Output the (x, y) coordinate of the center of the cell containing the given text.  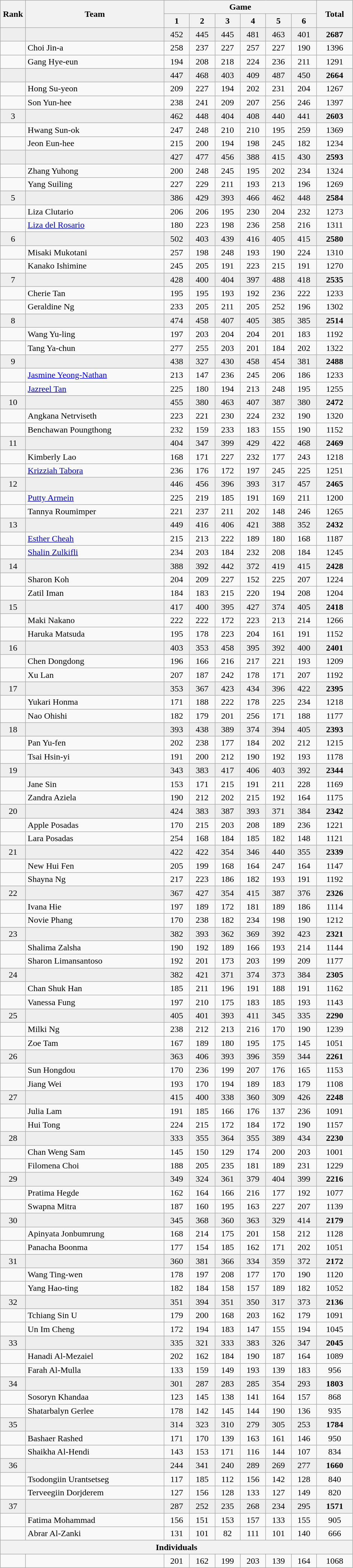
2687 (334, 34)
Xu Lan (95, 675)
1302 (334, 307)
293 (304, 1384)
2339 (334, 852)
452 (177, 34)
253 (304, 1424)
Shaikha Al-Hendi (95, 1452)
279 (253, 1424)
34 (13, 1384)
1221 (334, 825)
169 (279, 498)
152 (253, 579)
18 (13, 729)
446 (177, 484)
418 (304, 280)
2261 (334, 1057)
2321 (334, 934)
Team (95, 14)
Krizziah Tabora (95, 471)
397 (253, 280)
13 (13, 525)
8 (13, 320)
Jasmine Yeong-Nathan (95, 375)
Son Yun-hee (95, 102)
1068 (334, 1561)
2401 (334, 648)
242 (228, 675)
327 (202, 361)
Sharon Limansantoso (95, 961)
956 (334, 1370)
Apple Posadas (95, 825)
Novie Phang (95, 920)
379 (253, 1179)
Kimberly Lao (95, 457)
349 (177, 1179)
254 (177, 839)
285 (253, 1384)
2535 (334, 280)
344 (304, 1057)
1128 (334, 1234)
295 (304, 1506)
Wang Yu-ling (95, 334)
2 (202, 21)
1265 (334, 511)
2584 (334, 198)
151 (202, 1520)
455 (177, 402)
343 (177, 770)
666 (334, 1534)
Hong Su-yeon (95, 89)
1143 (334, 1002)
1571 (334, 1506)
19 (13, 770)
26 (13, 1057)
1144 (334, 947)
341 (202, 1465)
Chan Shuk Han (95, 988)
426 (304, 1097)
173 (228, 961)
Total (334, 14)
474 (177, 320)
1139 (334, 1206)
1803 (334, 1384)
2045 (334, 1343)
136 (304, 1411)
935 (334, 1411)
408 (253, 116)
Shayna Ng (95, 879)
2248 (334, 1097)
905 (334, 1520)
411 (253, 1015)
23 (13, 934)
Shalima Zalsha (95, 947)
368 (202, 1220)
1121 (334, 839)
409 (253, 75)
2664 (334, 75)
376 (304, 893)
428 (177, 280)
1251 (334, 471)
1157 (334, 1125)
Haruka Matsuda (95, 634)
386 (177, 198)
323 (202, 1424)
1266 (334, 621)
1397 (334, 102)
36 (13, 1465)
154 (202, 1247)
137 (279, 1111)
366 (228, 1261)
143 (177, 1452)
243 (304, 457)
324 (202, 1179)
New Hui Fen (95, 866)
82 (228, 1534)
Filomena Choi (95, 1166)
424 (177, 811)
283 (228, 1384)
502 (177, 239)
112 (228, 1479)
241 (202, 102)
160 (202, 1206)
Esther Cheah (95, 539)
2488 (334, 361)
20 (13, 811)
1229 (334, 1166)
Chen Dongdong (95, 661)
116 (253, 1452)
1175 (334, 797)
305 (279, 1424)
487 (279, 75)
107 (304, 1452)
1291 (334, 62)
Terveegiin Dorjderem (95, 1493)
Hui Tong (95, 1125)
447 (177, 75)
Individuals (177, 1547)
Tchiang Sin U (95, 1316)
Rank (13, 14)
14 (13, 566)
Tsai Hsin-yi (95, 757)
1052 (334, 1288)
1311 (334, 225)
255 (202, 348)
17 (13, 689)
2305 (334, 975)
218 (228, 62)
2432 (334, 525)
30 (13, 1220)
2344 (334, 770)
1255 (334, 389)
2342 (334, 811)
Jazreel Tan (95, 389)
2580 (334, 239)
1178 (334, 757)
4 (253, 21)
1108 (334, 1084)
25 (13, 1015)
1114 (334, 907)
244 (177, 1465)
16 (13, 648)
1320 (334, 416)
Un Im Cheng (95, 1329)
Zandra Aziela (95, 797)
Milki Ng (95, 1029)
1001 (334, 1152)
2216 (334, 1179)
350 (253, 1302)
Panacha Boonma (95, 1247)
2418 (334, 607)
129 (228, 1152)
2136 (334, 1302)
334 (253, 1261)
Fatima Mohammad (95, 1520)
352 (304, 525)
419 (279, 566)
Cherie Tan (95, 293)
481 (253, 34)
11 (13, 443)
1209 (334, 661)
Jane Sin (95, 784)
Lara Posadas (95, 839)
Zatil Iman (95, 593)
2428 (334, 566)
Sharon Koh (95, 579)
Hwang Sun-ok (95, 130)
1269 (334, 184)
1396 (334, 48)
477 (202, 157)
220 (253, 593)
840 (334, 1479)
2472 (334, 402)
1267 (334, 89)
1187 (334, 539)
Yang Suiling (95, 184)
Tannya Roumimper (95, 511)
219 (202, 498)
362 (228, 934)
1089 (334, 1356)
24 (13, 975)
32 (13, 1302)
27 (13, 1097)
1310 (334, 252)
2593 (334, 157)
Benchawan Poungthong (95, 430)
Chan Weng Sam (95, 1152)
1120 (334, 1275)
Vanessa Fung (95, 1002)
369 (253, 934)
329 (279, 1220)
466 (253, 198)
1169 (334, 784)
338 (228, 1097)
22 (13, 893)
454 (279, 361)
1270 (334, 266)
Bashaer Rashed (95, 1438)
488 (279, 280)
1324 (334, 171)
240 (228, 1465)
28 (13, 1138)
1 (177, 21)
Geraldine Ng (95, 307)
31 (13, 1261)
9 (13, 361)
2395 (334, 689)
Apinyata Jonbumrung (95, 1234)
111 (253, 1534)
2603 (334, 116)
1153 (334, 1070)
Jeon Eun-hee (95, 143)
2514 (334, 320)
1369 (334, 130)
Putty Armein (95, 498)
Pratima Hegde (95, 1193)
2179 (334, 1220)
414 (304, 1220)
Kanako Ishimine (95, 266)
868 (334, 1397)
Jiang Wei (95, 1084)
326 (279, 1343)
1045 (334, 1329)
361 (228, 1179)
Hanadi Al-Mezaiel (95, 1356)
259 (304, 130)
289 (253, 1465)
165 (304, 1070)
1784 (334, 1424)
Choi Jin-a (95, 48)
Wang Ting-wen (95, 1275)
1200 (334, 498)
1660 (334, 1465)
29 (13, 1179)
21 (13, 852)
Pan Yu-fen (95, 743)
Zhang Yuhong (95, 171)
2393 (334, 729)
Gang Hye-eun (95, 62)
309 (279, 1097)
Yang Hao-ting (95, 1288)
131 (177, 1534)
Farah Al-Mulla (95, 1370)
1212 (334, 920)
Angkana Netrviseth (95, 416)
Julia Lam (95, 1111)
439 (228, 239)
1147 (334, 866)
2469 (334, 443)
1234 (334, 143)
117 (177, 1479)
146 (304, 1438)
Maki Nakano (95, 621)
150 (202, 1152)
Tsodongiin Urantsetseg (95, 1479)
Misaki Mukotani (95, 252)
Swapna Mitra (95, 1206)
1245 (334, 552)
2290 (334, 1015)
2465 (334, 484)
7 (13, 280)
364 (228, 1138)
1215 (334, 743)
123 (177, 1397)
Abrar Al-Zanki (95, 1534)
140 (304, 1534)
1224 (334, 579)
346 (253, 852)
33 (13, 1343)
Sun Hongdou (95, 1070)
2230 (334, 1138)
Tang Ya-chun (95, 348)
Nao Ohishi (95, 716)
1077 (334, 1193)
10 (13, 402)
950 (334, 1438)
12 (13, 484)
269 (279, 1465)
Liza Clutario (95, 212)
229 (202, 184)
37 (13, 1506)
441 (304, 116)
1273 (334, 212)
Sosoryn Khandaa (95, 1397)
2326 (334, 893)
314 (177, 1424)
321 (202, 1343)
268 (253, 1506)
Yukari Honma (95, 702)
820 (334, 1493)
450 (304, 75)
167 (177, 1043)
228 (304, 784)
Liza del Rosario (95, 225)
Zoe Tam (95, 1043)
174 (253, 1152)
141 (253, 1397)
1162 (334, 988)
457 (304, 484)
310 (228, 1424)
Shatarbalyn Gerlee (95, 1411)
Ivana Hie (95, 907)
301 (177, 1384)
138 (228, 1397)
1322 (334, 348)
442 (228, 566)
15 (13, 607)
Game (240, 7)
449 (177, 525)
834 (334, 1452)
Shalin Zulkifli (95, 552)
35 (13, 1424)
1204 (334, 593)
1239 (334, 1029)
2172 (334, 1261)
